Pinpoint the cell where the given text exists, returning its [x, y] midpoint coordinate. 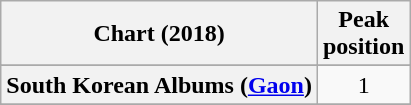
South Korean Albums (Gaon) [160, 85]
1 [363, 85]
Peak position [363, 34]
Chart (2018) [160, 34]
